Detect which cell encompasses the target text, then output its (X, Y) center coordinate. 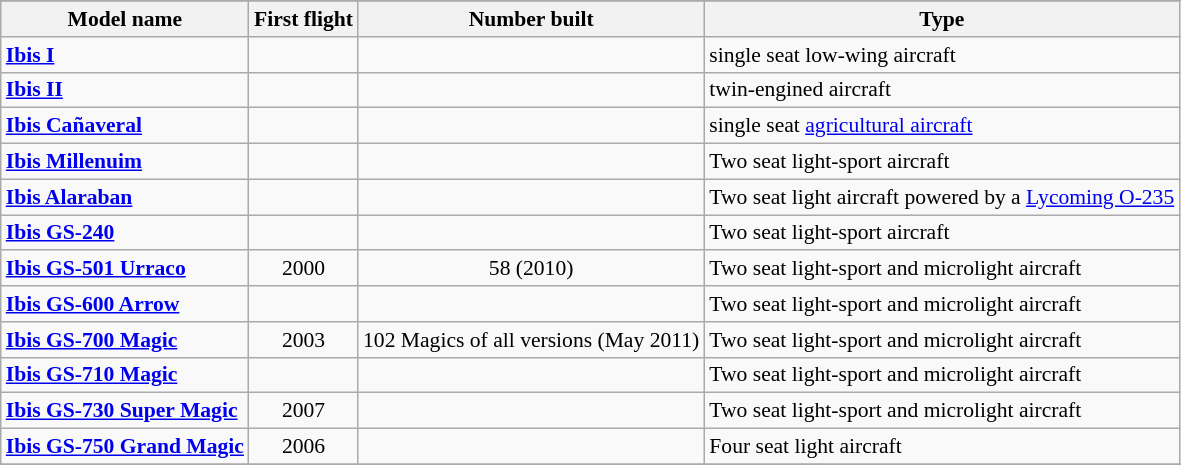
Ibis Alaraban (125, 197)
Type (942, 19)
Ibis Millenuim (125, 162)
single seat agricultural aircraft (942, 126)
2000 (304, 269)
Ibis GS-700 Magic (125, 340)
Ibis Cañaveral (125, 126)
Ibis GS-750 Grand Magic (125, 447)
Ibis GS-600 Arrow (125, 304)
single seat low-wing aircraft (942, 55)
2003 (304, 340)
2007 (304, 411)
58 (2010) (531, 269)
102 Magics of all versions (May 2011) (531, 340)
Model name (125, 19)
First flight (304, 19)
Ibis GS-501 Urraco (125, 269)
2006 (304, 447)
Four seat light aircraft (942, 447)
Number built (531, 19)
twin-engined aircraft (942, 90)
Ibis GS-240 (125, 233)
Two seat light aircraft powered by a Lycoming O-235 (942, 197)
Ibis GS-710 Magic (125, 375)
Ibis II (125, 90)
Ibis GS-730 Super Magic (125, 411)
Ibis I (125, 55)
